Extract the (X, Y) coordinate from the center of the cell holding the provided text.  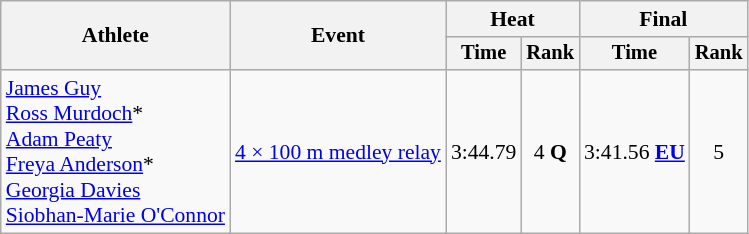
Heat (512, 19)
Event (338, 36)
5 (719, 152)
3:41.56 EU (634, 152)
Final (663, 19)
James GuyRoss Murdoch*Adam PeatyFreya Anderson*Georgia DaviesSiobhan-Marie O'Connor (116, 152)
4 Q (550, 152)
3:44.79 (484, 152)
Athlete (116, 36)
4 × 100 m medley relay (338, 152)
